From the cell containing the given text, extract its center point as [X, Y] coordinate. 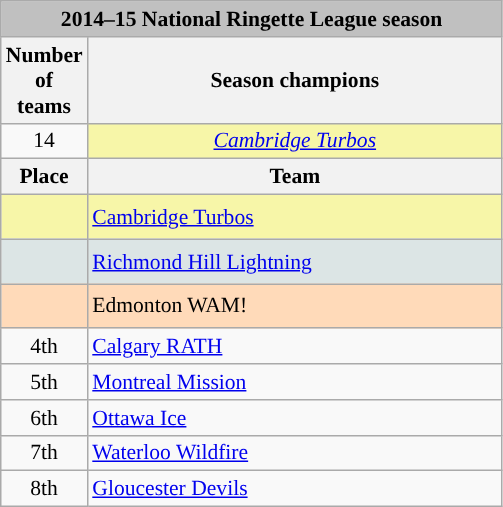
7th [44, 453]
Montreal Mission [294, 382]
Calgary RATH [294, 347]
5th [44, 382]
Waterloo Wildfire [294, 453]
Place [44, 177]
4th [44, 347]
Gloucester Devils [294, 489]
6th [44, 418]
Number of teams [44, 80]
Season champions [294, 80]
Edmonton WAM! [294, 306]
Team [294, 177]
14 [44, 141]
2014–15 National Ringette League season [252, 19]
8th [44, 489]
Richmond Hill Lightning [294, 262]
Ottawa Ice [294, 418]
